Locate the cell with the specified text and output its (x, y) center coordinate. 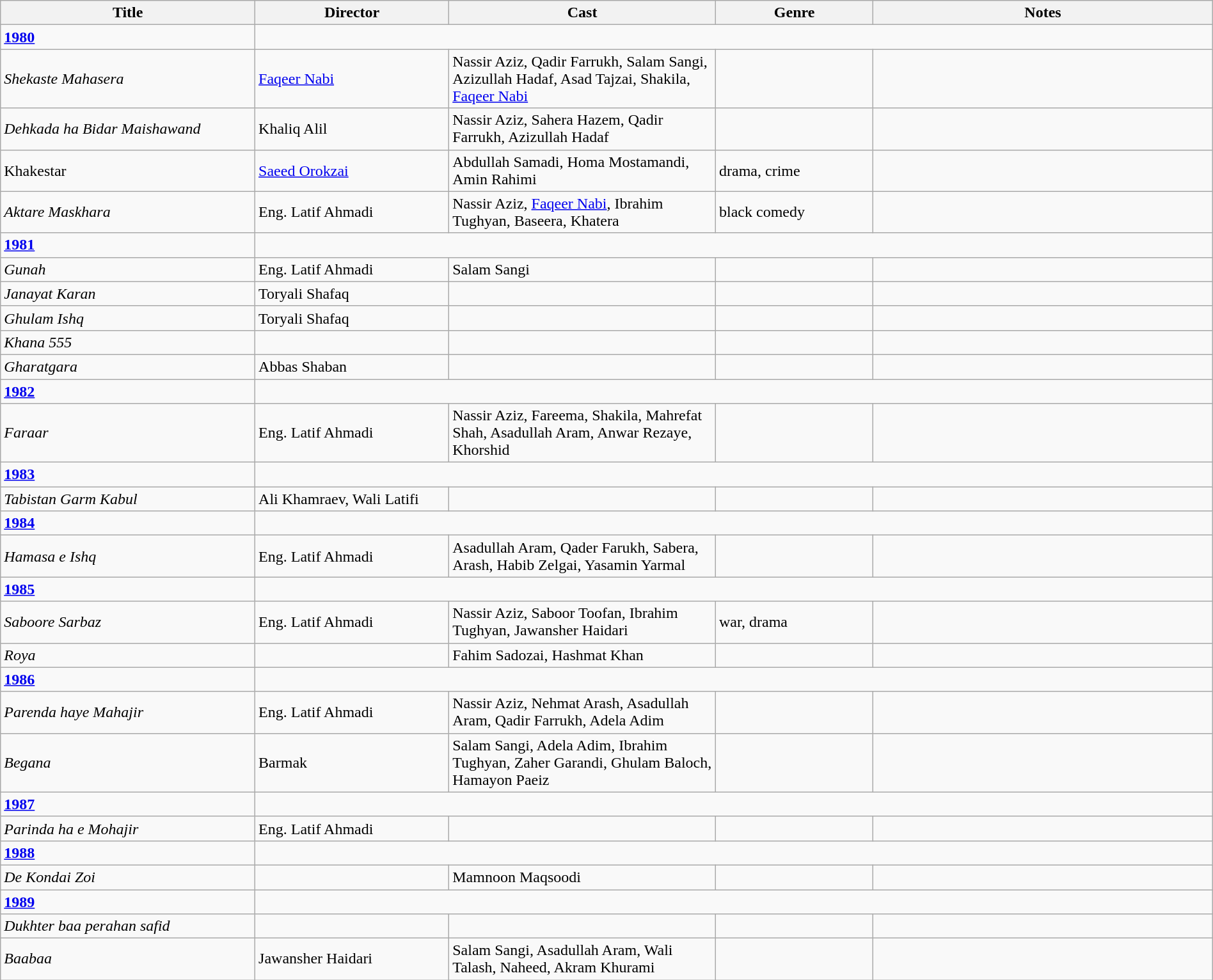
Gunah (128, 269)
Salam Sangi (582, 269)
Title (128, 13)
Nassir Aziz, Qadir Farrukh, Salam Sangi, Azizullah Hadaf, Asad Tajzai, Shakila, Faqeer Nabi (582, 79)
Notes (1043, 13)
Dukhter baa perahan safid (128, 926)
Nassir Aziz, Faqeer Nabi, Ibrahim Tughyan, Baseera, Khatera (582, 212)
Nassir Aziz, Saboor Toofan, Ibrahim Tughyan, Jawansher Haidari (582, 622)
Saeed Orokzai (352, 170)
Saboore Sarbaz (128, 622)
Khaliq Alil (352, 129)
Salam Sangi, Asadullah Aram, Wali Talash, Naheed, Akram Khurami (582, 960)
1986 (128, 679)
Abdullah Samadi, Homa Mostamandi, Amin Rahimi (582, 170)
Jawansher Haidari (352, 960)
Hamasa e Ishq (128, 557)
Nassir Aziz, Nehmat Arash, Asadullah Aram, Qadir Farrukh, Adela Adim (582, 713)
1983 (128, 475)
war, drama (794, 622)
Begana (128, 763)
Mamnoon Maqsoodi (582, 877)
1980 (128, 37)
De Kondai Zoi (128, 877)
Nassir Aziz, Sahera Hazem, Qadir Farrukh, Azizullah Hadaf (582, 129)
Baabaa (128, 960)
1982 (128, 391)
Faqeer Nabi (352, 79)
Khakestar (128, 170)
Aktare Maskhara (128, 212)
Tabistan Garm Kabul (128, 499)
black comedy (794, 212)
Genre (794, 13)
drama, crime (794, 170)
1985 (128, 589)
Gharatgara (128, 367)
Asadullah Aram, Qader Farukh, Sabera, Arash, Habib Zelgai, Yasamin Yarmal (582, 557)
Director (352, 13)
Fahim Sadozai, Hashmat Khan (582, 655)
Barmak (352, 763)
Cast (582, 13)
1984 (128, 523)
Roya (128, 655)
1987 (128, 804)
1989 (128, 901)
Abbas Shaban (352, 367)
Faraar (128, 433)
1988 (128, 853)
Parenda haye Mahajir (128, 713)
Janayat Karan (128, 294)
Ali Khamraev, Wali Latifi (352, 499)
1981 (128, 245)
Parinda ha e Mohajir (128, 828)
Khana 555 (128, 342)
Nassir Aziz, Fareema, Shakila, Mahrefat Shah, Asadullah Aram, Anwar Rezaye, Khorshid (582, 433)
Shekaste Mahasera (128, 79)
Salam Sangi, Adela Adim, Ibrahim Tughyan, Zaher Garandi, Ghulam Baloch, Hamayon Paeiz (582, 763)
Ghulam Ishq (128, 318)
Dehkada ha Bidar Maishawand (128, 129)
